Capture the cell that displays the provided text and extract its [X, Y] central coordinate. 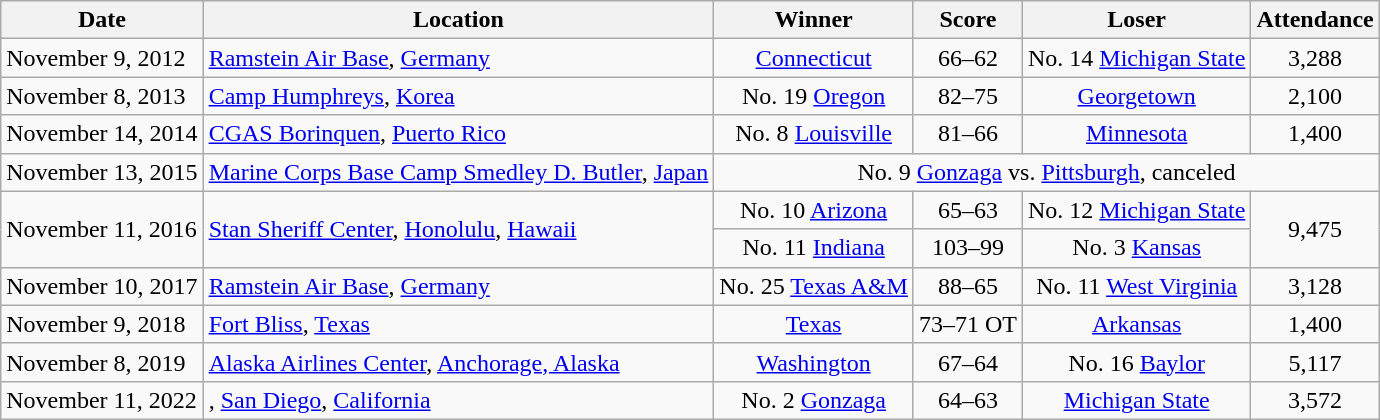
No. 11 Indiana [814, 248]
3,572 [1315, 400]
No. 12 Michigan State [1136, 210]
Connecticut [814, 58]
Score [968, 20]
Arkansas [1136, 324]
3,288 [1315, 58]
5,117 [1315, 362]
No. 3 Kansas [1136, 248]
73–71 OT [968, 324]
Minnesota [1136, 134]
65–63 [968, 210]
Stan Sheriff Center, Honolulu, Hawaii [458, 229]
9,475 [1315, 229]
November 11, 2022 [102, 400]
November 10, 2017 [102, 286]
88–65 [968, 286]
Camp Humphreys, Korea [458, 96]
No. 2 Gonzaga [814, 400]
November 8, 2013 [102, 96]
No. 11 West Virginia [1136, 286]
November 13, 2015 [102, 172]
82–75 [968, 96]
2,100 [1315, 96]
Winner [814, 20]
Alaska Airlines Center, Anchorage, Alaska [458, 362]
No. 9 Gonzaga vs. Pittsburgh, canceled [1046, 172]
Washington [814, 362]
Date [102, 20]
No. 16 Baylor [1136, 362]
Michigan State [1136, 400]
Loser [1136, 20]
Location [458, 20]
Marine Corps Base Camp Smedley D. Butler, Japan [458, 172]
November 8, 2019 [102, 362]
No. 8 Louisville [814, 134]
Attendance [1315, 20]
Fort Bliss, Texas [458, 324]
November 11, 2016 [102, 229]
November 9, 2018 [102, 324]
, San Diego, California [458, 400]
103–99 [968, 248]
No. 10 Arizona [814, 210]
No. 14 Michigan State [1136, 58]
67–64 [968, 362]
November 9, 2012 [102, 58]
Texas [814, 324]
64–63 [968, 400]
Georgetown [1136, 96]
3,128 [1315, 286]
66–62 [968, 58]
No. 25 Texas A&M [814, 286]
November 14, 2014 [102, 134]
81–66 [968, 134]
No. 19 Oregon [814, 96]
CGAS Borinquen, Puerto Rico [458, 134]
